Return the (x, y) coordinate for the center point of the cell that contains the specified text.  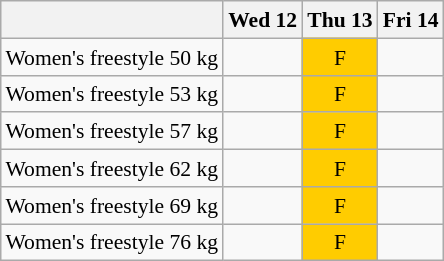
Thu 13 (340, 20)
Women's freestyle 57 kg (112, 130)
Women's freestyle 76 kg (112, 242)
Wed 12 (262, 20)
Fri 14 (411, 20)
Women's freestyle 50 kg (112, 56)
Women's freestyle 69 kg (112, 204)
Women's freestyle 53 kg (112, 94)
Women's freestyle 62 kg (112, 168)
